Locate the cell with the specified text and output its (X, Y) center coordinate. 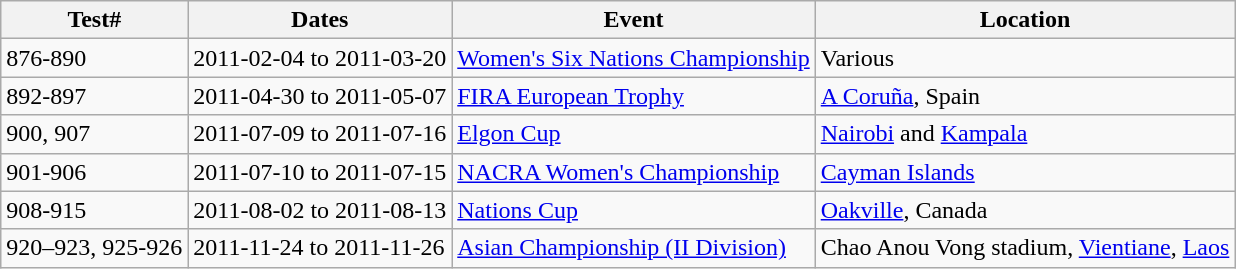
2011-07-10 to 2011-07-15 (320, 172)
Asian Championship (II Division) (634, 248)
Oakville, Canada (1025, 210)
2011-02-04 to 2011-03-20 (320, 58)
920–923, 925-926 (94, 248)
901-906 (94, 172)
892-897 (94, 96)
Dates (320, 20)
Cayman Islands (1025, 172)
900, 907 (94, 134)
Various (1025, 58)
A Coruña, Spain (1025, 96)
Test# (94, 20)
876-890 (94, 58)
Location (1025, 20)
Chao Anou Vong stadium, Vientiane, Laos (1025, 248)
2011-08-02 to 2011-08-13 (320, 210)
Women's Six Nations Championship (634, 58)
Event (634, 20)
FIRA European Trophy (634, 96)
Nations Cup (634, 210)
2011-07-09 to 2011-07-16 (320, 134)
Elgon Cup (634, 134)
NACRA Women's Championship (634, 172)
2011-11-24 to 2011-11-26 (320, 248)
908-915 (94, 210)
Nairobi and Kampala (1025, 134)
2011-04-30 to 2011-05-07 (320, 96)
